Detect which cell encompasses the target text, then output its [x, y] center coordinate. 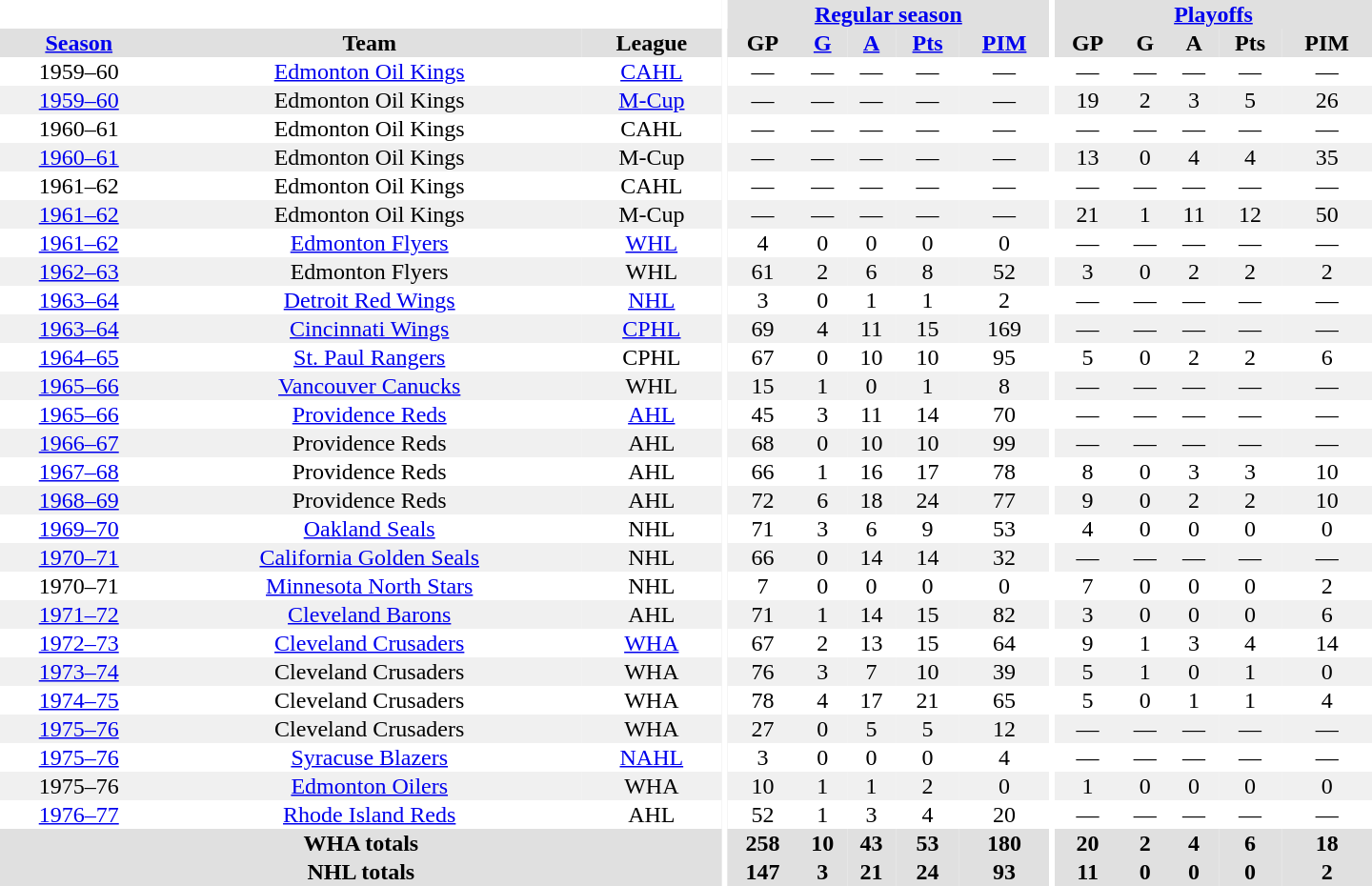
16 [871, 472]
32 [1004, 557]
258 [762, 843]
1966–67 [78, 443]
Regular season [888, 14]
Rhode Island Reds [369, 815]
169 [1004, 329]
68 [762, 443]
45 [762, 414]
95 [1004, 357]
1976–77 [78, 815]
WHA totals [361, 843]
26 [1326, 100]
1971–72 [78, 614]
99 [1004, 443]
NAHL [652, 757]
64 [1004, 643]
1972–73 [78, 643]
69 [762, 329]
Detroit Red Wings [369, 300]
Playoffs [1214, 14]
39 [1004, 672]
Team [369, 43]
Cleveland Barons [369, 614]
43 [871, 843]
180 [1004, 843]
72 [762, 500]
Vancouver Canucks [369, 386]
California Golden Seals [369, 557]
Season [78, 43]
NHL totals [361, 872]
1973–74 [78, 672]
1968–69 [78, 500]
76 [762, 672]
1962–63 [78, 272]
27 [762, 729]
Cincinnati Wings [369, 329]
St. Paul Rangers [369, 357]
Syracuse Blazers [369, 757]
77 [1004, 500]
19 [1088, 100]
Oakland Seals [369, 529]
61 [762, 272]
1974–75 [78, 700]
1969–70 [78, 529]
93 [1004, 872]
Edmonton Oilers [369, 786]
Minnesota North Stars [369, 586]
147 [762, 872]
65 [1004, 700]
50 [1326, 214]
35 [1326, 157]
1964–65 [78, 357]
1967–68 [78, 472]
82 [1004, 614]
70 [1004, 414]
League [652, 43]
